Pinpoint the cell where the given text exists, returning its (X, Y) midpoint coordinate. 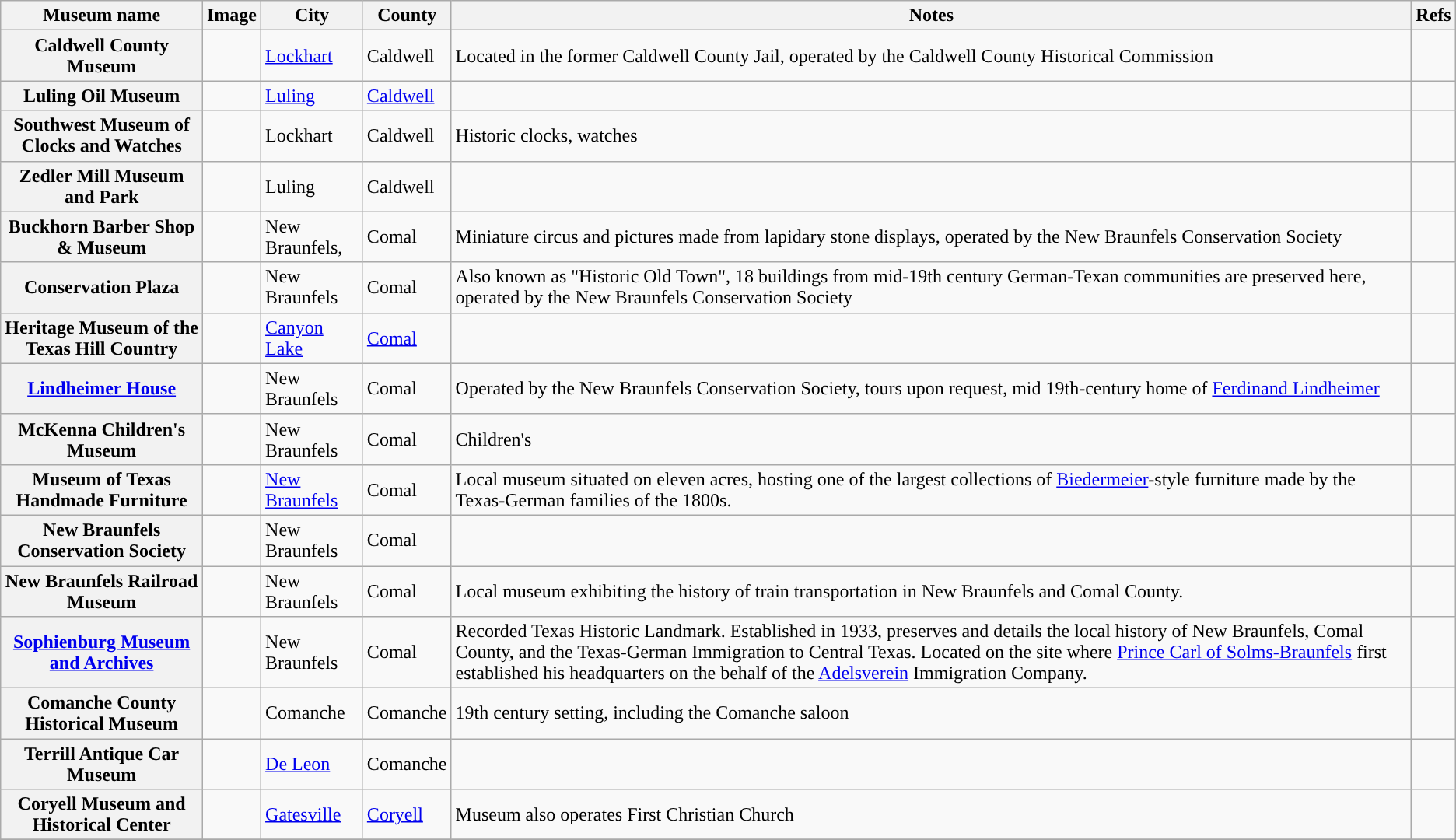
McKenna Children's Museum (102, 439)
Miniature circus and pictures made from lapidary stone displays, operated by the New Braunfels Conservation Society (932, 236)
Museum of Texas Handmade Furniture (102, 490)
Children's (932, 439)
Refs (1433, 16)
Southwest Museum of Clocks and Watches (102, 135)
New Braunfels Railroad Museum (102, 591)
Located in the former Caldwell County Jail, operated by the Caldwell County Historical Commission (932, 56)
New Braunfels, (313, 236)
Coryell Museum and Historical Center (102, 815)
Caldwell County Museum (102, 56)
Zedler Mill Museum and Park (102, 187)
De Leon (313, 764)
City (313, 16)
Local museum exhibiting the history of train transportation in New Braunfels and Comal County. (932, 591)
Museum name (102, 16)
Notes (932, 16)
Lindheimer House (102, 389)
Comanche County Historical Museum (102, 714)
New Braunfels Conservation Society (102, 540)
County (407, 16)
Buckhorn Barber Shop & Museum (102, 236)
Canyon Lake (313, 338)
Museum also operates First Christian Church (932, 815)
Coryell (407, 815)
Conservation Plaza (102, 288)
Heritage Museum of the Texas Hill Country (102, 338)
Operated by the New Braunfels Conservation Society, tours upon request, mid 19th-century home of Ferdinand Lindheimer (932, 389)
19th century setting, including the Comanche saloon (932, 714)
Historic clocks, watches (932, 135)
Sophienburg Museum and Archives (102, 653)
Terrill Antique Car Museum (102, 764)
Image (232, 16)
Luling Oil Museum (102, 96)
Gatesville (313, 815)
